From the cell containing the given text, extract its center point as [x, y] coordinate. 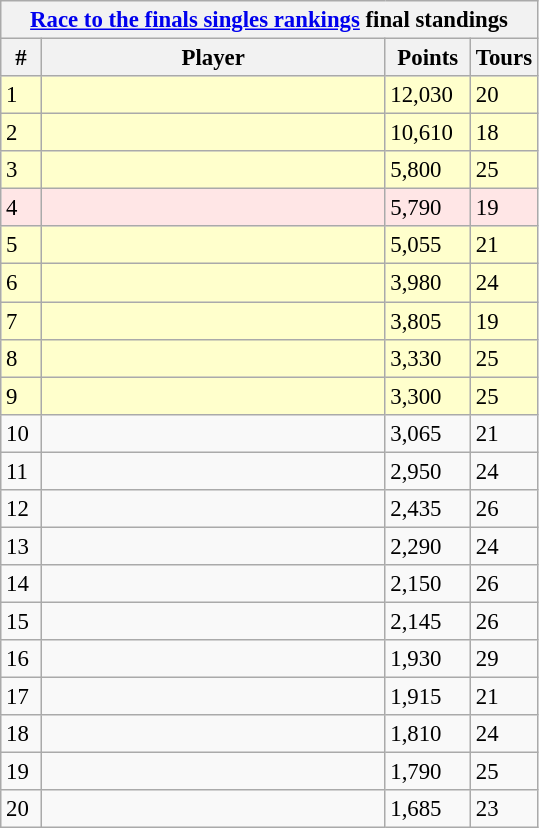
11 [22, 471]
7 [22, 321]
3,300 [428, 396]
1,915 [428, 697]
5 [22, 245]
4 [22, 208]
# [22, 58]
16 [22, 659]
Tours [504, 58]
2,290 [428, 546]
12 [22, 509]
1,790 [428, 772]
3 [22, 170]
2,950 [428, 471]
Player [213, 58]
15 [22, 621]
2,150 [428, 584]
14 [22, 584]
23 [504, 809]
5,800 [428, 170]
3,065 [428, 433]
3,330 [428, 358]
10 [22, 433]
1,685 [428, 809]
5,790 [428, 208]
8 [22, 358]
2,145 [428, 621]
6 [22, 283]
13 [22, 546]
1,810 [428, 734]
3,980 [428, 283]
Race to the finals singles rankings final standings [270, 20]
17 [22, 697]
12,030 [428, 95]
1,930 [428, 659]
10,610 [428, 133]
2 [22, 133]
1 [22, 95]
3,805 [428, 321]
Points [428, 58]
29 [504, 659]
2,435 [428, 509]
5,055 [428, 245]
9 [22, 396]
